Output the [X, Y] coordinate of the center of the cell containing the given text.  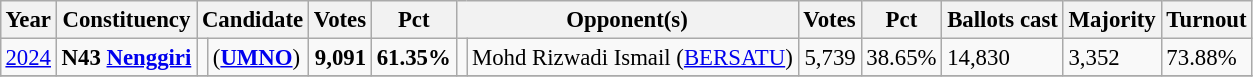
38.65% [902, 57]
73.88% [1206, 57]
Opponent(s) [627, 20]
61.35% [414, 57]
Constituency [126, 20]
5,739 [830, 57]
Majority [1112, 20]
2024 [28, 57]
N43 Nenggiri [126, 57]
14,830 [1002, 57]
3,352 [1112, 57]
(UMNO) [258, 57]
Mohd Rizwadi Ismail (BERSATU) [632, 57]
Ballots cast [1002, 20]
9,091 [340, 57]
Year [28, 20]
Candidate [253, 20]
Turnout [1206, 20]
